Provide the [x, y] coordinate of the cell's center where the given text is located.  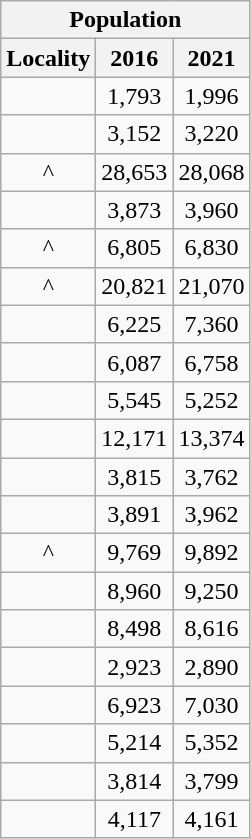
2,890 [212, 667]
3,220 [212, 134]
4,117 [134, 819]
2016 [134, 58]
2,923 [134, 667]
9,892 [212, 553]
8,498 [134, 629]
20,821 [134, 286]
3,873 [134, 210]
28,653 [134, 172]
5,214 [134, 743]
21,070 [212, 286]
3,960 [212, 210]
6,805 [134, 248]
3,962 [212, 515]
5,545 [134, 400]
Locality [48, 58]
8,616 [212, 629]
8,960 [134, 591]
3,814 [134, 781]
2021 [212, 58]
3,799 [212, 781]
12,171 [134, 438]
13,374 [212, 438]
6,923 [134, 705]
6,225 [134, 324]
3,152 [134, 134]
3,815 [134, 477]
9,769 [134, 553]
1,793 [134, 96]
6,087 [134, 362]
6,758 [212, 362]
1,996 [212, 96]
28,068 [212, 172]
9,250 [212, 591]
3,891 [134, 515]
3,762 [212, 477]
5,352 [212, 743]
5,252 [212, 400]
Population [126, 20]
4,161 [212, 819]
6,830 [212, 248]
7,030 [212, 705]
7,360 [212, 324]
